Identify which cell holds the provided text, then report its [x, y] central coordinate. 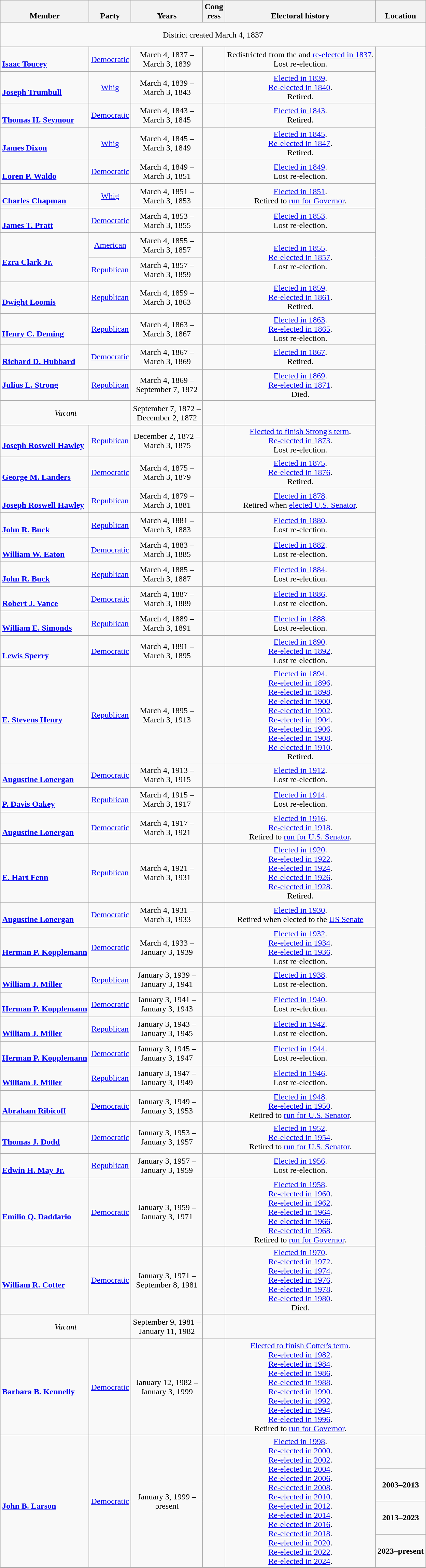
Elected in 1869.Re-elected in 1871.Died. [300, 385]
William E. Simonds [45, 623]
Joseph Trumbull [45, 87]
March 4, 1885 –March 3, 1887 [167, 574]
March 4, 1913 –March 3, 1915 [167, 775]
Julius L. Strong [45, 385]
James Dixon [45, 143]
January 3, 1939 –January 3, 1941 [167, 980]
John B. Larson [45, 1501]
Elected in 1875.Re-elected in 1876.Retired. [300, 472]
Elected in 1843.Retired. [300, 115]
Elected in 1880.Lost re-election. [300, 525]
January 3, 1959 –January 3, 1971 [167, 1212]
January 3, 1945 –January 3, 1947 [167, 1054]
March 4, 1851 –March 3, 1853 [167, 196]
Elected in 1863.Re-elected in 1865.Lost re-election. [300, 329]
George M. Landers [45, 472]
Thomas J. Dodd [45, 1138]
September 9, 1981 –January 11, 1982 [167, 1327]
William R. Cotter [45, 1280]
Redistricted from the and re-elected in 1837.Lost re-election. [300, 59]
March 4, 1863 –March 3, 1867 [167, 329]
March 4, 1887 –March 3, 1889 [167, 599]
Location [401, 12]
March 4, 1917 –March 3, 1921 [167, 828]
Years [167, 12]
2023–present [401, 1551]
Elected in 1944.Lost re-election. [300, 1054]
March 4, 1879 –March 3, 1881 [167, 500]
March 4, 1895 –March 3, 1913 [167, 715]
Party [110, 12]
Elected in 1942.Lost re-election. [300, 1029]
E. Hart Fenn [45, 873]
March 4, 1869 –September 7, 1872 [167, 385]
Elected in 1912.Lost re-election. [300, 775]
Elected in 1849.Lost re-election. [300, 171]
Elected in 1888.Lost re-election. [300, 623]
January 3, 1943 –January 3, 1945 [167, 1029]
Elected in 1920.Re-elected in 1922.Re-elected in 1924.Re-elected in 1926.Re-elected in 1928.Retired. [300, 873]
Richard D. Hubbard [45, 357]
Abraham Ribicoff [45, 1106]
Elected in 1932.Re-elected in 1934.Re-elected in 1936.Lost re-election. [300, 947]
Dwight Loomis [45, 298]
March 4, 1845 –March 3, 1849 [167, 143]
March 4, 1889 –March 3, 1891 [167, 623]
March 4, 1875 –March 3, 1879 [167, 472]
March 4, 1915 –March 3, 1917 [167, 800]
Elected in 1930.Retired when elected to the US Senate [300, 915]
Emilio Q. Daddario [45, 1212]
Barbara B. Kennelly [45, 1387]
March 4, 1891 –March 3, 1895 [167, 651]
Elected in 1940.Lost re-election. [300, 1005]
Elected in 1855.Re-elected in 1857.Lost re-election. [300, 257]
Elected in 1914.Lost re-election. [300, 800]
American [110, 245]
Elected in 1956.Lost re-election. [300, 1166]
March 4, 1867 –March 3, 1869 [167, 357]
Lewis Sperry [45, 651]
Charles Chapman [45, 196]
March 4, 1931 –March 3, 1933 [167, 915]
March 4, 1883 –March 3, 1885 [167, 549]
Robert J. Vance [45, 599]
January 3, 1941 –January 3, 1943 [167, 1005]
Ezra Clark Jr. [45, 257]
December 2, 1872 –March 3, 1875 [167, 441]
January 3, 1957 –January 3, 1959 [167, 1166]
March 4, 1855 –March 3, 1857 [167, 245]
Elected to finish Strong's term.Re-elected in 1873.Lost re-election. [300, 441]
William W. Eaton [45, 549]
Elected in 1890.Re-elected in 1892.Lost re-election. [300, 651]
2013–2023 [401, 1518]
P. Davis Oakey [45, 800]
James T. Pratt [45, 220]
Loren P. Waldo [45, 171]
January 3, 1971 –September 8, 1981 [167, 1280]
March 4, 1921 –March 3, 1931 [167, 873]
Elected in 1882.Lost re-election. [300, 549]
Elected in 1938.Lost re-election. [300, 980]
September 7, 1872 –December 2, 1872 [167, 413]
January 3, 1953 –January 3, 1957 [167, 1138]
District created March 4, 1837 [213, 35]
March 4, 1853 –March 3, 1855 [167, 220]
January 3, 1999 –present [167, 1501]
Member [45, 12]
Elected in 1946.Lost re-election. [300, 1078]
Elected in 1859.Re-elected in 1861.Retired. [300, 298]
Elected in 1886.Lost re-election. [300, 599]
March 4, 1849 –March 3, 1851 [167, 171]
Elected in 1867.Retired. [300, 357]
Elected in 1916.Re-elected in 1918.Retired to run for U.S. Senator. [300, 828]
Thomas H. Seymour [45, 115]
Congress [214, 12]
March 4, 1859 –March 3, 1863 [167, 298]
Elected in 1878.Retired when elected U.S. Senator. [300, 500]
March 4, 1881 –March 3, 1883 [167, 525]
Henry C. Deming [45, 329]
Elected in 1851.Retired to run for Governor. [300, 196]
Elected in 1952.Re-elected in 1954.Retired to run for U.S. Senator. [300, 1138]
January 3, 1949 –January 3, 1953 [167, 1106]
Elected in 1839.Re-elected in 1840.Retired. [300, 87]
Elected in 1970.Re-elected in 1972.Re-elected in 1974.Re-elected in 1976.Re-elected in 1978.Re-elected in 1980.Died. [300, 1280]
Electoral history [300, 12]
Elected in 1884.Lost re-election. [300, 574]
March 4, 1843 –March 3, 1845 [167, 115]
Elected in 1958.Re-elected in 1960.Re-elected in 1962.Re-elected in 1964.Re-elected in 1966.Re-elected in 1968.Retired to run for Governor. [300, 1212]
2003–2013 [401, 1484]
March 4, 1857 –March 3, 1859 [167, 270]
Isaac Toucey [45, 59]
Elected in 1948.Re-elected in 1950.Retired to run for U.S. Senator. [300, 1106]
January 12, 1982 –January 3, 1999 [167, 1387]
Edwin H. May Jr. [45, 1166]
March 4, 1837 –March 3, 1839 [167, 59]
Elected in 1845.Re-elected in 1847.Retired. [300, 143]
Elected in 1853.Lost re-election. [300, 220]
E. Stevens Henry [45, 715]
March 4, 1933 –January 3, 1939 [167, 947]
January 3, 1947 –January 3, 1949 [167, 1078]
March 4, 1839 –March 3, 1843 [167, 87]
